Extract the [x, y] coordinate from the center of the cell holding the provided text.  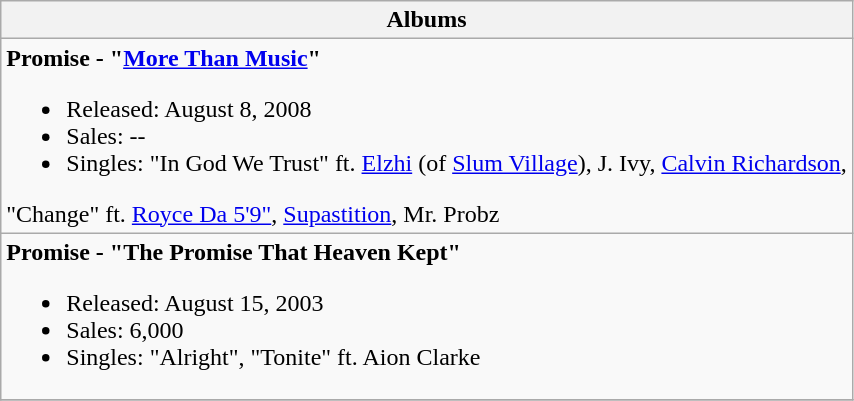
Albums [427, 20]
Promise - "The Promise That Heaven Kept"Released: August 15, 2003Sales: 6,000Singles: "Alright", "Tonite" ft. Aion Clarke [427, 316]
